Pinpoint the cell where the given text exists, returning its (x, y) midpoint coordinate. 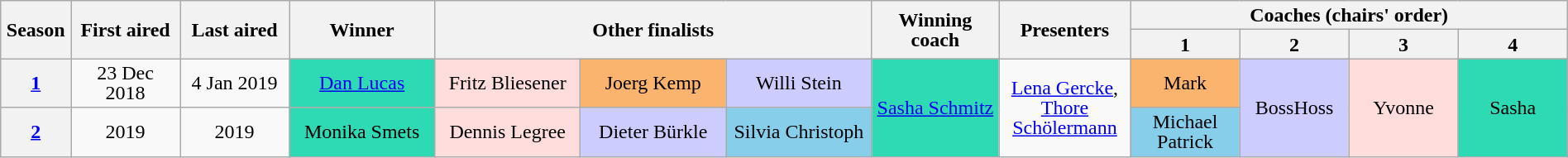
Willi Stein (799, 83)
Other finalists (653, 30)
Fritz Bliesener (508, 83)
23 Dec 2018 (126, 83)
First aired (126, 30)
4 (1513, 45)
Winning coach (935, 30)
Dennis Legree (508, 132)
Monika Smets (362, 132)
Sasha (1513, 108)
Sasha Schmitz (935, 108)
Dan Lucas (362, 83)
Presenters (1065, 30)
3 (1403, 45)
Lena Gercke,Thore Schölermann (1065, 108)
Michael Patrick (1185, 132)
Last aired (235, 30)
4 Jan 2019 (235, 83)
Coaches (chairs' order) (1349, 15)
Joerg Kemp (653, 83)
Winner (362, 30)
Yvonne (1403, 108)
BossHoss (1294, 108)
Silvia Christoph (799, 132)
Mark (1185, 83)
Season (36, 30)
Dieter Bürkle (653, 132)
